Output the [X, Y] coordinate of the center of the cell containing the given text.  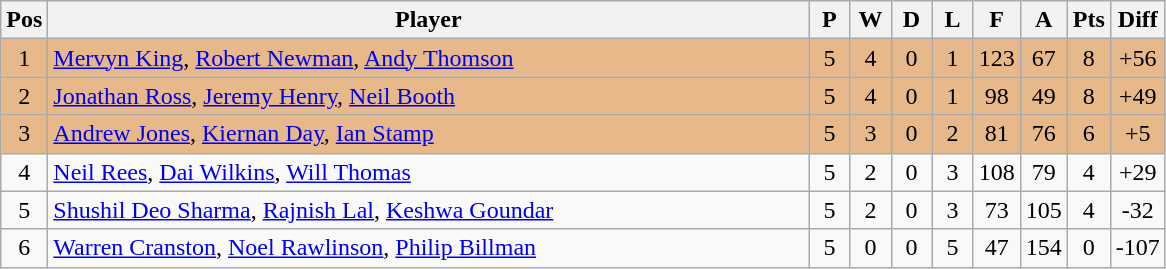
Warren Cranston, Noel Rawlinson, Philip Billman [428, 248]
+49 [1138, 96]
Pos [24, 20]
Shushil Deo Sharma, Rajnish Lal, Keshwa Goundar [428, 210]
Player [428, 20]
A [1044, 20]
Jonathan Ross, Jeremy Henry, Neil Booth [428, 96]
F [996, 20]
76 [1044, 134]
123 [996, 58]
Pts [1088, 20]
-107 [1138, 248]
Andrew Jones, Kiernan Day, Ian Stamp [428, 134]
67 [1044, 58]
Diff [1138, 20]
81 [996, 134]
-32 [1138, 210]
47 [996, 248]
W [870, 20]
154 [1044, 248]
D [912, 20]
105 [1044, 210]
Neil Rees, Dai Wilkins, Will Thomas [428, 172]
49 [1044, 96]
+56 [1138, 58]
73 [996, 210]
+5 [1138, 134]
Mervyn King, Robert Newman, Andy Thomson [428, 58]
+29 [1138, 172]
79 [1044, 172]
108 [996, 172]
98 [996, 96]
L [952, 20]
P [830, 20]
